Find where the given text appears and provide that cell's center as [X, Y] coordinate. 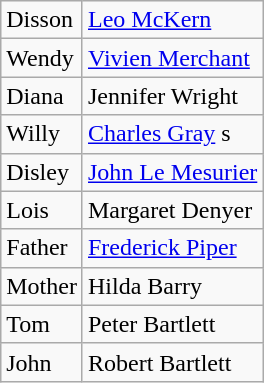
Hilda Barry [172, 286]
Robert Bartlett [172, 362]
Leo McKern [172, 20]
Margaret Denyer [172, 210]
Tom [42, 324]
Mother [42, 286]
Father [42, 248]
John [42, 362]
Disson [42, 20]
Jennifer Wright [172, 96]
Wendy [42, 58]
Disley [42, 172]
Vivien Merchant [172, 58]
Lois [42, 210]
Diana [42, 96]
Peter Bartlett [172, 324]
Willy [42, 134]
Frederick Piper [172, 248]
Charles Gray s [172, 134]
John Le Mesurier [172, 172]
